Search for the cell housing the specified text and yield its [x, y] center coordinate. 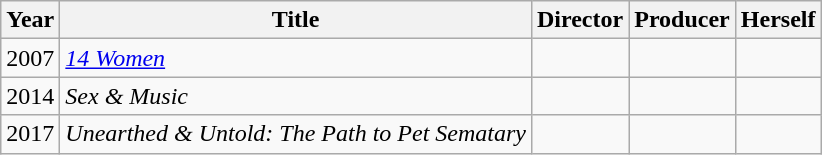
Herself [778, 20]
Producer [682, 20]
Director [580, 20]
2017 [30, 134]
2014 [30, 96]
Title [296, 20]
14 Women [296, 58]
Year [30, 20]
Sex & Music [296, 96]
Unearthed & Untold: The Path to Pet Sematary [296, 134]
2007 [30, 58]
